Provide the (X, Y) coordinate of the cell's center where the given text is located.  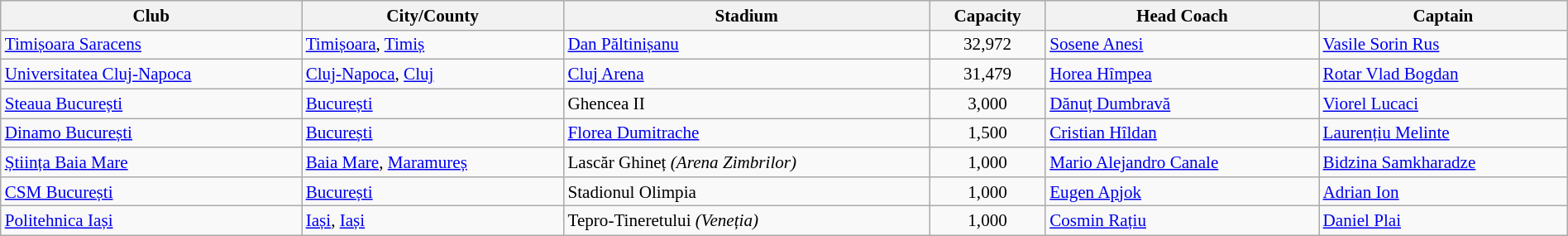
Timișoara, Timiș (433, 45)
Dinamo București (151, 132)
Rotar Vlad Bogdan (1444, 75)
Club (151, 15)
Horea Hîmpea (1182, 75)
Tepro-Tineretului (Veneția) (746, 220)
Head Coach (1182, 15)
Eugen Apjok (1182, 190)
Steaua București (151, 103)
32,972 (987, 45)
CSM București (151, 190)
Baia Mare, Maramureș (433, 162)
City/County (433, 15)
Vasile Sorin Rus (1444, 45)
Știința Baia Mare (151, 162)
Ghencea II (746, 103)
Daniel Plai (1444, 220)
Cluj Arena (746, 75)
Dan Păltinișanu (746, 45)
Politehnica Iași (151, 220)
Captain (1444, 15)
Stadionul Olimpia (746, 190)
Mario Alejandro Canale (1182, 162)
Lascăr Ghineț (Arena Zimbrilor) (746, 162)
Bidzina Samkharadze (1444, 162)
Cluj-Napoca, Cluj (433, 75)
1,500 (987, 132)
Iași, Iași (433, 220)
Stadium (746, 15)
Capacity (987, 15)
Adrian Ion (1444, 190)
Timișoara Saracens (151, 45)
3,000 (987, 103)
Universitatea Cluj-Napoca (151, 75)
Dănuț Dumbravă (1182, 103)
Viorel Lucaci (1444, 103)
Cosmin Rațiu (1182, 220)
Florea Dumitrache (746, 132)
Laurențiu Melinte (1444, 132)
Sosene Anesi (1182, 45)
Cristian Hîldan (1182, 132)
31,479 (987, 75)
